Determine the (x, y) coordinate at the center of the cell enclosing the given text.  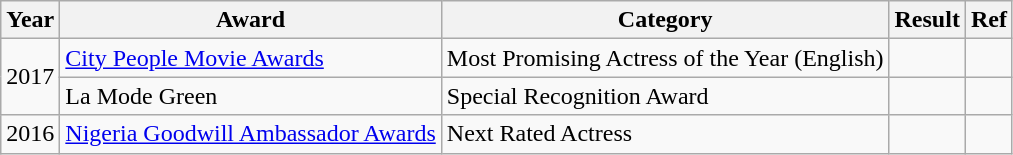
Special Recognition Award (665, 96)
2017 (30, 77)
Ref (988, 20)
City People Movie Awards (250, 58)
Most Promising Actress of the Year (English) (665, 58)
2016 (30, 134)
Result (927, 20)
Year (30, 20)
Award (250, 20)
Category (665, 20)
La Mode Green (250, 96)
Nigeria Goodwill Ambassador Awards (250, 134)
Next Rated Actress (665, 134)
